Scan for the cell matching the given text and deliver its (X, Y) coordinate at center. 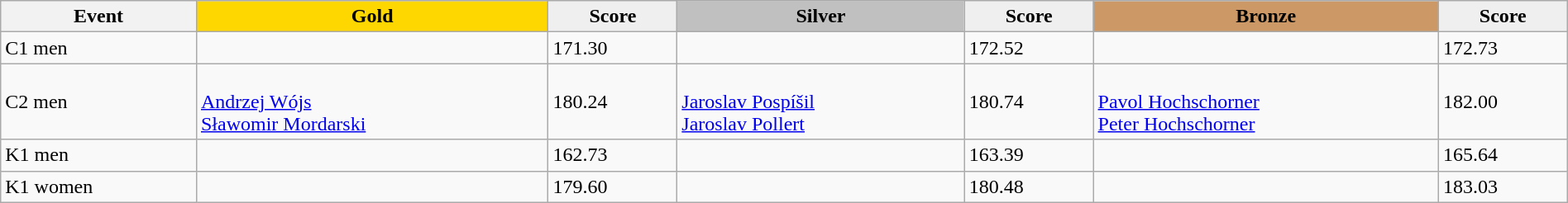
180.74 (1029, 101)
179.60 (613, 186)
163.39 (1029, 155)
180.48 (1029, 186)
K1 men (99, 155)
K1 women (99, 186)
172.52 (1029, 48)
Jaroslav PospíšilJaroslav Pollert (820, 101)
165.64 (1503, 155)
Bronze (1265, 17)
180.24 (613, 101)
C1 men (99, 48)
Andrzej WójsSławomir Mordarski (372, 101)
171.30 (613, 48)
Pavol HochschornerPeter Hochschorner (1265, 101)
Gold (372, 17)
Silver (820, 17)
Event (99, 17)
C2 men (99, 101)
183.03 (1503, 186)
172.73 (1503, 48)
162.73 (613, 155)
182.00 (1503, 101)
